Extract the [X, Y] coordinate from the center of the cell holding the provided text.  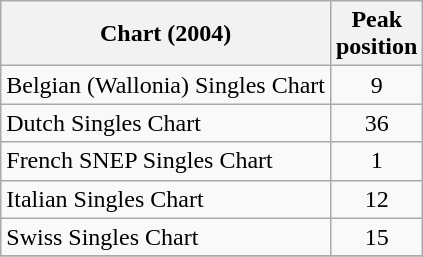
36 [376, 123]
9 [376, 85]
Swiss Singles Chart [166, 237]
French SNEP Singles Chart [166, 161]
12 [376, 199]
Belgian (Wallonia) Singles Chart [166, 85]
15 [376, 237]
Italian Singles Chart [166, 199]
Dutch Singles Chart [166, 123]
Chart (2004) [166, 34]
1 [376, 161]
Peakposition [376, 34]
